Return (x, y) of the center of cell containing provided text 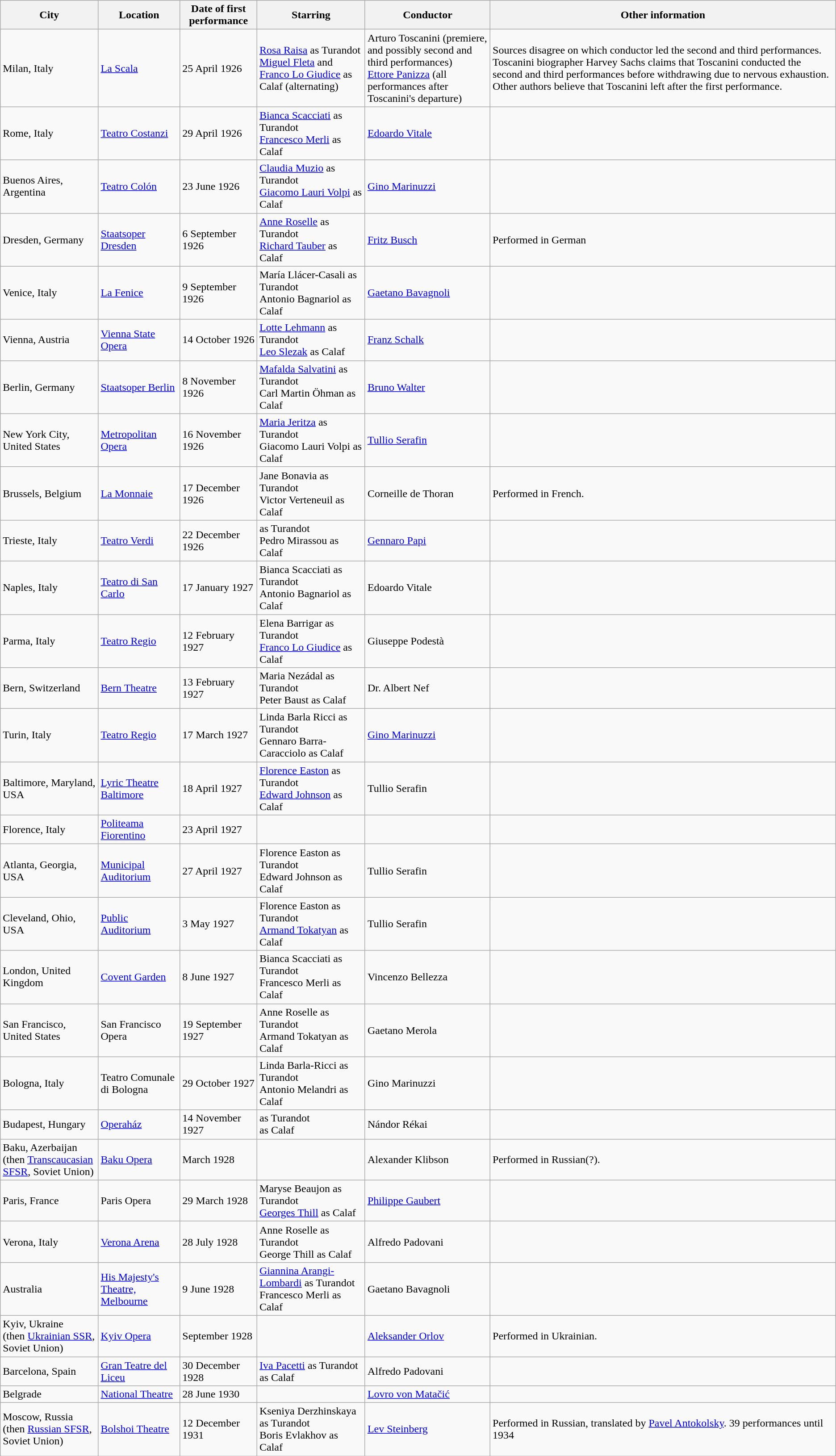
Performed in German (663, 239)
Kyiv, Ukraine(then Ukrainian SSR, Soviet Union) (49, 1336)
Rosa Raisa as TurandotMiguel Fleta and Franco Lo Giudice as Calaf (alternating) (311, 68)
Teatro di San Carlo (139, 588)
Australia (49, 1289)
Jane Bonavia as TurandotVictor Verteneuil as Calaf (311, 493)
23 April 1927 (219, 830)
Iva Pacetti as Turandot as Calaf (311, 1371)
18 April 1927 (219, 789)
Baku, Azerbaijan(then Transcaucasian SFSR, Soviet Union) (49, 1159)
17 March 1927 (219, 735)
Lev Steinberg (427, 1429)
New York City, United States (49, 440)
Baku Opera (139, 1159)
Gran Teatre del Liceu (139, 1371)
Fritz Busch (427, 239)
28 June 1930 (219, 1394)
8 June 1927 (219, 977)
His Majesty's Theatre, Melbourne (139, 1289)
9 June 1928 (219, 1289)
17 December 1926 (219, 493)
September 1928 (219, 1336)
Staatsoper Dresden (139, 239)
City (49, 15)
Lotte Lehmann as TurandotLeo Slezak as Calaf (311, 340)
Barcelona, Spain (49, 1371)
Dr. Albert Nef (427, 688)
Mafalda Salvatini as TurandotCarl Martin Öhman as Calaf (311, 387)
London, United Kingdom (49, 977)
9 September 1926 (219, 293)
Dresden, Germany (49, 239)
Vienna State Opera (139, 340)
Maryse Beaujon as TurandotGeorges Thill as Calaf (311, 1201)
Lovro von Matačić (427, 1394)
29 April 1926 (219, 133)
Paris Opera (139, 1201)
Buenos Aires, Argentina (49, 187)
Teatro Costanzi (139, 133)
Anne Roselle as TurandotArmand Tokatyan as Calaf (311, 1030)
Verona Arena (139, 1242)
La Fenice (139, 293)
Florence, Italy (49, 830)
13 February 1927 (219, 688)
Other information (663, 15)
Bern Theatre (139, 688)
Conductor (427, 15)
Performed in Ukrainian. (663, 1336)
12 February 1927 (219, 641)
Florence Easton as TurandotArmand Tokatyan as Calaf (311, 924)
Philippe Gaubert (427, 1201)
Giannina Arangi-Lombardi as TurandotFrancesco Merli as Calaf (311, 1289)
Brussels, Belgium (49, 493)
Baltimore, Maryland, USA (49, 789)
Parma, Italy (49, 641)
Elena Barrigar as TurandotFranco Lo Giudice as Calaf (311, 641)
Bern, Switzerland (49, 688)
Kyiv Opera (139, 1336)
Municipal Auditorium (139, 871)
14 November 1927 (219, 1125)
San Francisco Opera (139, 1030)
Milan, Italy (49, 68)
Corneille de Thoran (427, 493)
Teatro Colón (139, 187)
28 July 1928 (219, 1242)
as Turandot as Calaf (311, 1125)
Nándor Rékai (427, 1125)
Budapest, Hungary (49, 1125)
Anne Roselle as TurandotGeorge Thill as Calaf (311, 1242)
23 June 1926 (219, 187)
March 1928 (219, 1159)
Covent Garden (139, 977)
Performed in Russian, translated by Pavel Antokolsky. 39 performances until 1934 (663, 1429)
Paris, France (49, 1201)
3 May 1927 (219, 924)
Starring (311, 15)
Linda Barla Ricci as TurandotGennaro Barra-Caracciolo as Calaf (311, 735)
La Monnaie (139, 493)
Kseniya Derzhinskaya as TurandotBoris Evlakhov as Calaf (311, 1429)
Bruno Walter (427, 387)
8 November 1926 (219, 387)
Bolshoi Theatre (139, 1429)
Atlanta, Georgia, USA (49, 871)
Linda Barla-Ricci as TurandotAntonio Melandri as Calaf (311, 1084)
National Theatre (139, 1394)
14 October 1926 (219, 340)
Aleksander Orlov (427, 1336)
Gennaro Papi (427, 540)
Performed in Russian(?). (663, 1159)
Politeama Fiorentino (139, 830)
Turin, Italy (49, 735)
Belgrade (49, 1394)
6 September 1926 (219, 239)
as TurandotPedro Mirassou as Calaf (311, 540)
Alexander Klibson (427, 1159)
Location (139, 15)
Giuseppe Podestà (427, 641)
Date of first performance (219, 15)
Claudia Muzio as TurandotGiacomo Lauri Volpi as Calaf (311, 187)
Bianca Scacciati as TurandotAntonio Bagnariol as Calaf (311, 588)
Gaetano Merola (427, 1030)
Vincenzo Bellezza (427, 977)
19 September 1927 (219, 1030)
Vienna, Austria (49, 340)
Maria Nezádal as TurandotPeter Baust as Calaf (311, 688)
30 December 1928 (219, 1371)
Moscow, Russia(then Russian SFSR, Soviet Union) (49, 1429)
Metropolitan Opera (139, 440)
Operaház (139, 1125)
Trieste, Italy (49, 540)
29 March 1928 (219, 1201)
Venice, Italy (49, 293)
Anne Roselle as TurandotRichard Tauber as Calaf (311, 239)
Staatsoper Berlin (139, 387)
Cleveland, Ohio, USA (49, 924)
29 October 1927 (219, 1084)
Franz Schalk (427, 340)
María Llácer-Casali as TurandotAntonio Bagnariol as Calaf (311, 293)
22 December 1926 (219, 540)
Arturo Toscanini (premiere, and possibly second and third performances)Ettore Panizza (all performances after Toscanini's departure) (427, 68)
San Francisco, United States (49, 1030)
Bologna, Italy (49, 1084)
16 November 1926 (219, 440)
La Scala (139, 68)
Performed in French. (663, 493)
Public Auditorium (139, 924)
Maria Jeritza as TurandotGiacomo Lauri Volpi as Calaf (311, 440)
12 December 1931 (219, 1429)
Lyric Theatre Baltimore (139, 789)
Teatro Comunale di Bologna (139, 1084)
27 April 1927 (219, 871)
25 April 1926 (219, 68)
Berlin, Germany (49, 387)
Verona, Italy (49, 1242)
17 January 1927 (219, 588)
Rome, Italy (49, 133)
Naples, Italy (49, 588)
Teatro Verdi (139, 540)
